Find where the given text appears and provide that cell's center as [X, Y] coordinate. 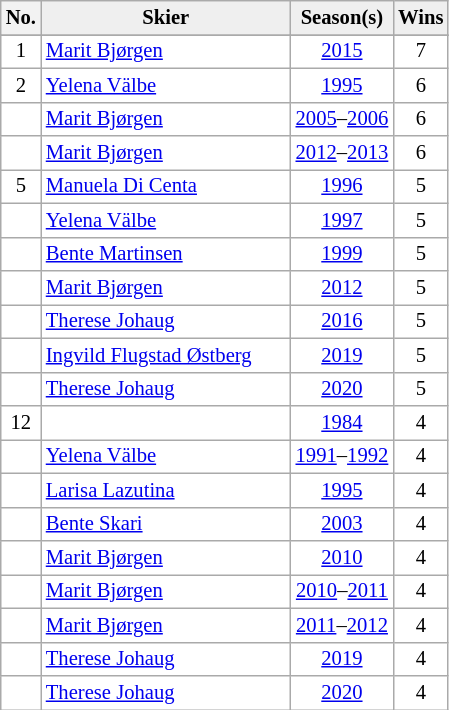
Season(s) [342, 17]
Manuela Di Centa [166, 186]
2012–2013 [342, 153]
12 [21, 423]
1996 [342, 186]
1997 [342, 220]
2003 [342, 524]
Larisa Lazutina [166, 490]
2015 [342, 51]
2005–2006 [342, 119]
Bente Martinsen [166, 254]
No. [21, 17]
Skier [166, 17]
Ingvild Flugstad Østberg [166, 355]
Wins [420, 17]
2012 [342, 287]
2010 [342, 557]
Bente Skari [166, 524]
2 [21, 85]
1 [21, 51]
1999 [342, 254]
2011–2012 [342, 625]
1991–1992 [342, 456]
2016 [342, 321]
2010–2011 [342, 591]
7 [420, 51]
1984 [342, 423]
